Scan for the cell matching the given text and deliver its [x, y] coordinate at center. 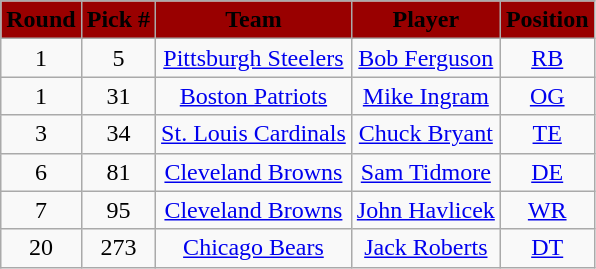
Position [547, 20]
Pick # [118, 20]
TE [547, 134]
Chicago Bears [254, 248]
3 [41, 134]
Sam Tidmore [426, 172]
Bob Ferguson [426, 58]
WR [547, 210]
34 [118, 134]
RB [547, 58]
Team [254, 20]
Mike Ingram [426, 96]
Chuck Bryant [426, 134]
5 [118, 58]
6 [41, 172]
St. Louis Cardinals [254, 134]
7 [41, 210]
273 [118, 248]
Jack Roberts [426, 248]
20 [41, 248]
Player [426, 20]
31 [118, 96]
Boston Patriots [254, 96]
81 [118, 172]
John Havlicek [426, 210]
Round [41, 20]
DE [547, 172]
DT [547, 248]
95 [118, 210]
Pittsburgh Steelers [254, 58]
OG [547, 96]
